Capture the cell that displays the provided text and extract its (x, y) central coordinate. 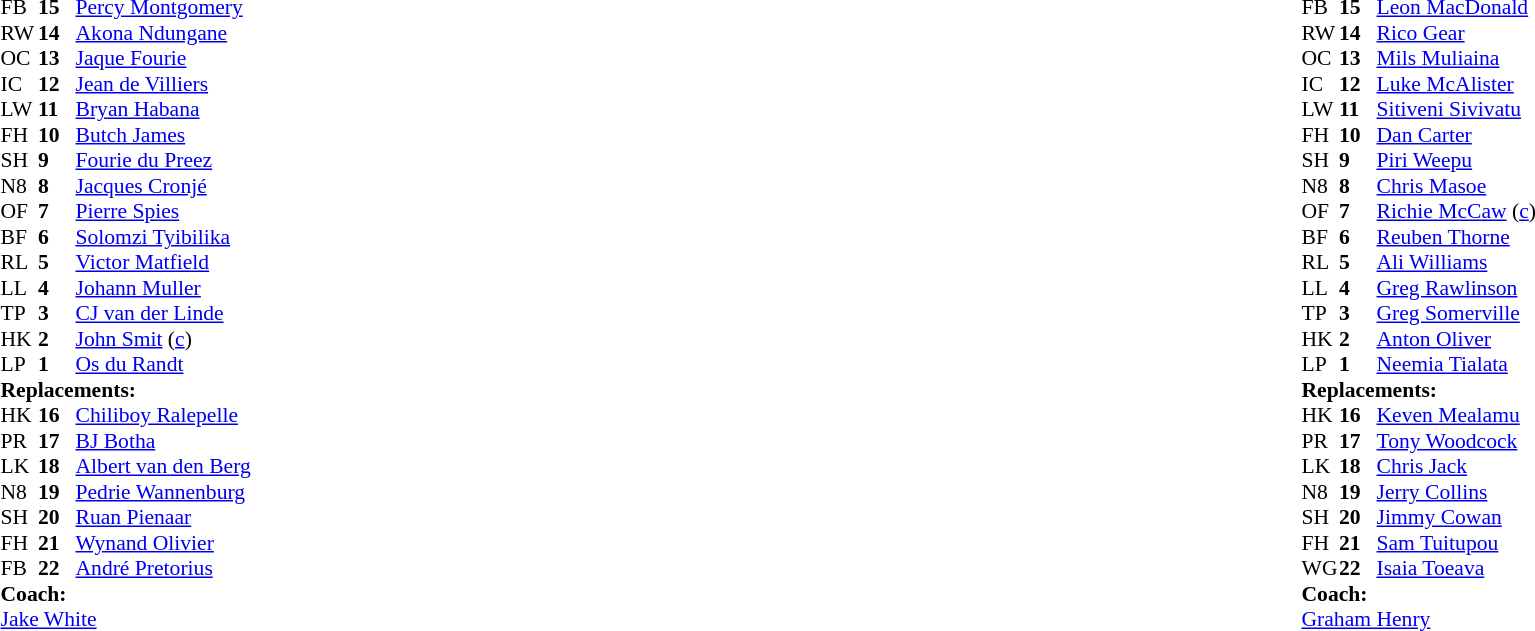
John Smit (c) (164, 339)
Coach: (125, 594)
Replacements: (125, 390)
FB (19, 569)
Jaque Fourie (164, 59)
Jean de Villiers (164, 84)
André Pretorius (164, 569)
Fourie du Preez (164, 161)
Johann Muller (164, 288)
Pierre Spies (164, 211)
Albert van den Berg (164, 467)
BJ Botha (164, 441)
Wynand Olivier (164, 543)
Victor Matfield (164, 263)
Bryan Habana (164, 109)
Os du Randt (164, 365)
Ruan Pienaar (164, 517)
Akona Ndungane (164, 33)
Pedrie Wannenburg (164, 492)
Chiliboy Ralepelle (164, 415)
Jacques Cronjé (164, 186)
WG (1321, 569)
Solomzi Tyibilika (164, 237)
Butch James (164, 135)
CJ van der Linde (164, 313)
